Detect which cell encompasses the target text, then output its [X, Y] center coordinate. 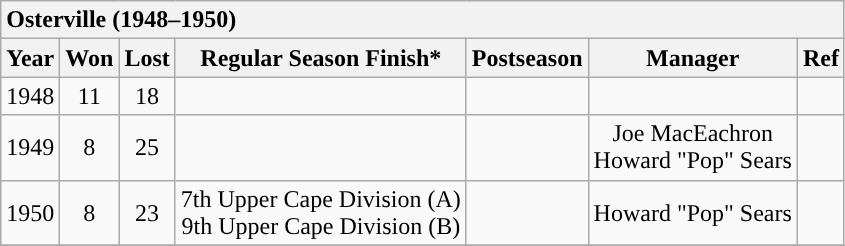
Won [90, 58]
1950 [30, 212]
Ref [820, 58]
Osterville (1948–1950) [423, 20]
1948 [30, 96]
Howard "Pop" Sears [692, 212]
Lost [147, 58]
Postseason [527, 58]
Joe MacEachronHoward "Pop" Sears [692, 148]
Regular Season Finish* [320, 58]
Manager [692, 58]
25 [147, 148]
Year [30, 58]
18 [147, 96]
1949 [30, 148]
23 [147, 212]
7th Upper Cape Division (A)9th Upper Cape Division (B) [320, 212]
11 [90, 96]
